Search for the cell housing the specified text and yield its (X, Y) center coordinate. 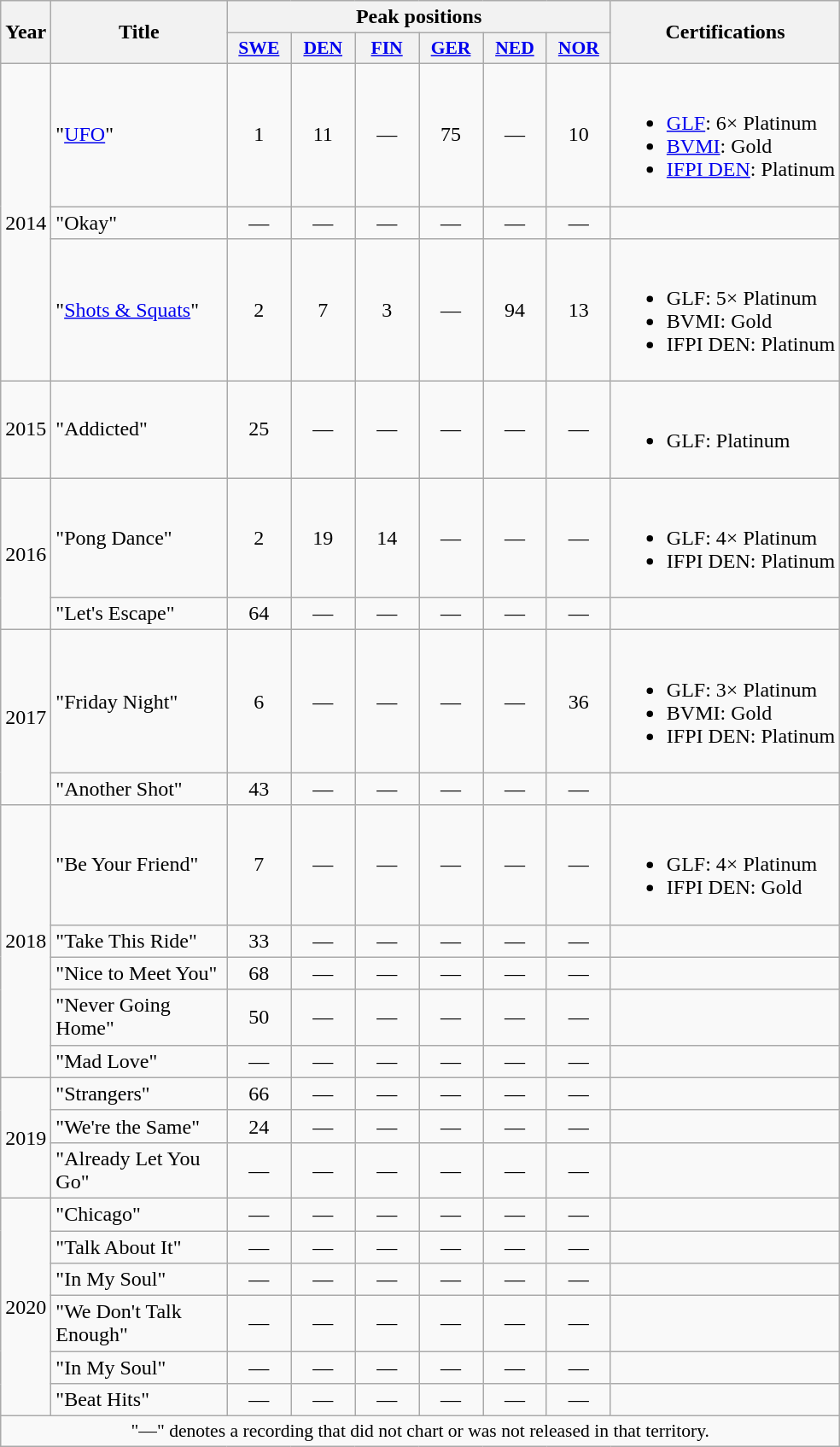
"Talk About It" (139, 1247)
"Pong Dance" (139, 538)
19 (323, 538)
SWE (260, 49)
25 (260, 430)
"Chicago" (139, 1214)
"We're the Same" (139, 1126)
"Let's Escape" (139, 614)
NOR (579, 49)
3 (388, 311)
64 (260, 614)
"Strangers" (139, 1094)
1 (260, 135)
"Nice to Meet You" (139, 973)
13 (579, 311)
"Another Shot" (139, 789)
"Never Going Home" (139, 1018)
2018 (26, 941)
"—" denotes a recording that did not chart or was not released in that territory. (420, 1432)
"Be Your Friend" (139, 865)
94 (516, 311)
66 (260, 1094)
"Addicted" (139, 430)
"Shots & Squats" (139, 311)
33 (260, 941)
NED (516, 49)
"Friday Night" (139, 702)
"Okay" (139, 223)
43 (260, 789)
DEN (323, 49)
"We Don't Talk Enough" (139, 1323)
GLF: Platinum (725, 430)
"Mad Love" (139, 1061)
Title (139, 32)
2017 (26, 717)
11 (323, 135)
GLF: 6× PlatinumBVMI: GoldIFPI DEN: Platinum (725, 135)
"UFO" (139, 135)
2015 (26, 430)
FIN (388, 49)
GER (451, 49)
36 (579, 702)
2014 (26, 222)
GLF: 3× PlatinumBVMI: GoldIFPI DEN: Platinum (725, 702)
GLF: 5× PlatinumBVMI: GoldIFPI DEN: Platinum (725, 311)
GLF: 4× PlatinumIFPI DEN: Platinum (725, 538)
2020 (26, 1306)
GLF: 4× PlatinumIFPI DEN: Gold (725, 865)
10 (579, 135)
Year (26, 32)
"Already Let You Go" (139, 1170)
2019 (26, 1137)
Peak positions (418, 17)
24 (260, 1126)
6 (260, 702)
68 (260, 973)
"Beat Hits" (139, 1400)
Certifications (725, 32)
"Take This Ride" (139, 941)
2016 (26, 554)
14 (388, 538)
50 (260, 1018)
75 (451, 135)
